Return [x, y] of the center of cell containing provided text 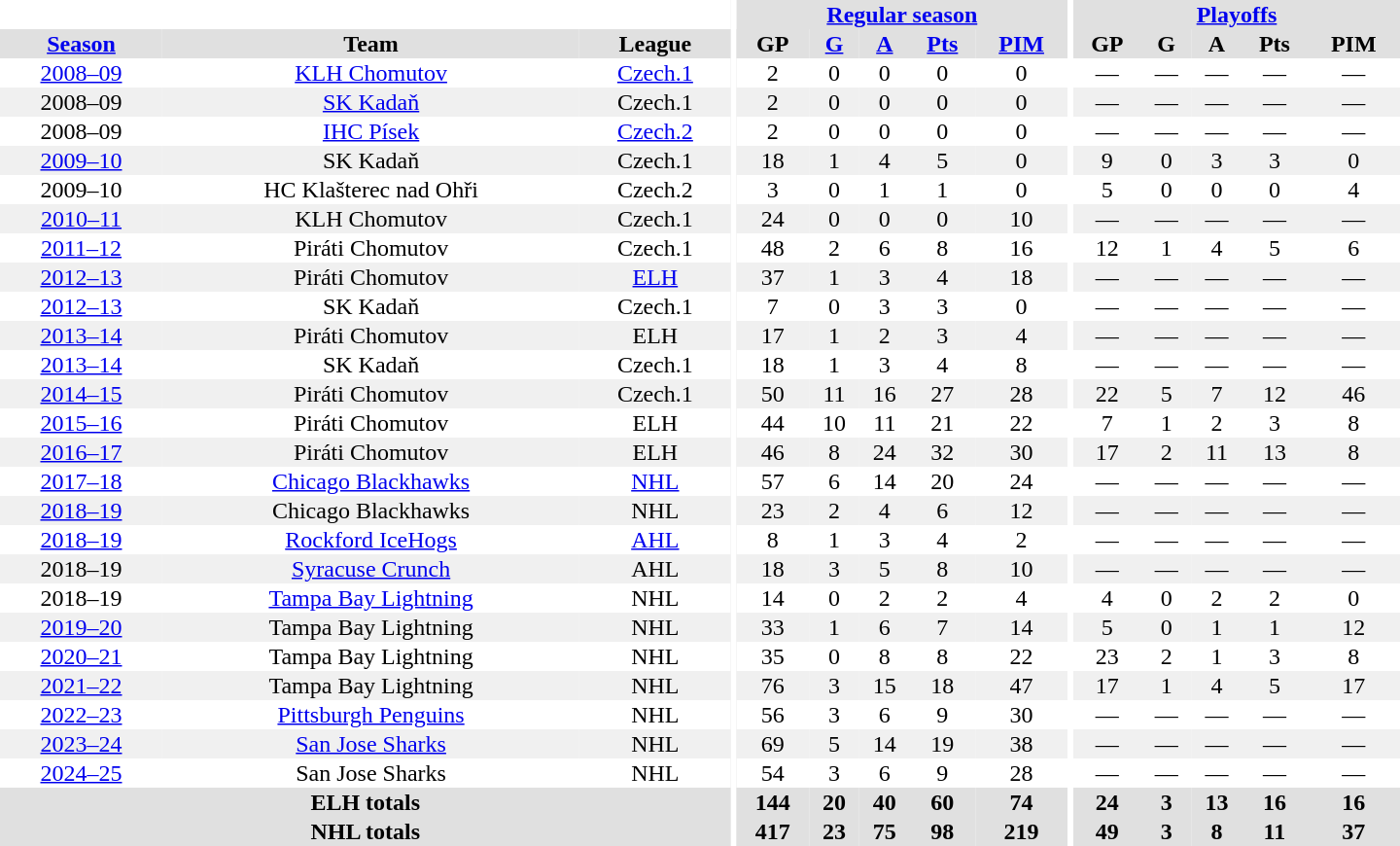
IHC Písek [371, 131]
Syracuse Crunch [371, 569]
2014–15 [82, 394]
ELH totals [366, 802]
Season [82, 44]
NHL totals [366, 831]
2023–24 [82, 744]
15 [885, 686]
2019–20 [82, 627]
Playoffs [1237, 15]
417 [772, 831]
49 [1107, 831]
35 [772, 656]
219 [1021, 831]
76 [772, 686]
Rockford IceHogs [371, 540]
44 [772, 423]
2021–22 [82, 686]
2022–23 [82, 715]
2017–18 [82, 481]
2024–25 [82, 773]
32 [943, 452]
League [655, 44]
98 [943, 831]
69 [772, 744]
74 [1021, 802]
Team [371, 44]
56 [772, 715]
Regular season [902, 15]
33 [772, 627]
54 [772, 773]
21 [943, 423]
2010–11 [82, 219]
47 [1021, 686]
2015–16 [82, 423]
HC Klašterec nad Ohři [371, 190]
19 [943, 744]
2011–12 [82, 248]
38 [1021, 744]
144 [772, 802]
48 [772, 248]
2016–17 [82, 452]
40 [885, 802]
60 [943, 802]
50 [772, 394]
2020–21 [82, 656]
57 [772, 481]
27 [943, 394]
Pittsburgh Penguins [371, 715]
75 [885, 831]
